Return the [x, y] coordinate for the center point of the cell that contains the specified text.  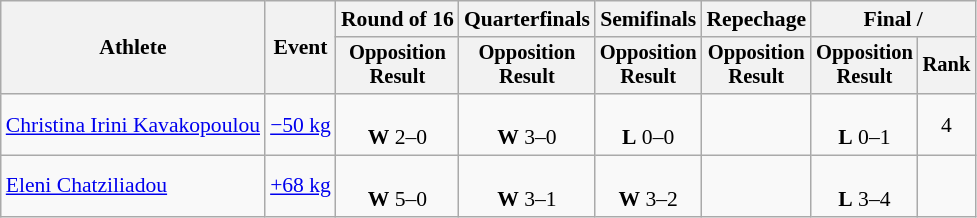
Quarterfinals [527, 19]
Christina Irini Kavakopoulou [133, 124]
Repechage [756, 19]
4 [947, 124]
W 2–0 [398, 124]
Event [300, 48]
L 0–0 [648, 124]
Semifinals [648, 19]
W 3–2 [648, 186]
Round of 16 [398, 19]
L 3–4 [864, 186]
Eleni Chatziliadou [133, 186]
Athlete [133, 48]
L 0–1 [864, 124]
W 3–0 [527, 124]
−50 kg [300, 124]
W 5–0 [398, 186]
W 3–1 [527, 186]
Final / [893, 19]
+68 kg [300, 186]
Rank [947, 66]
